Detect which cell encompasses the target text, then output its [X, Y] center coordinate. 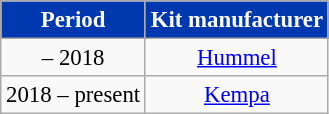
2018 – present [74, 95]
– 2018 [74, 58]
Kit manufacturer [236, 20]
Period [74, 20]
Kempa [236, 95]
Hummel [236, 58]
